Capture the cell that displays the provided text and extract its [x, y] central coordinate. 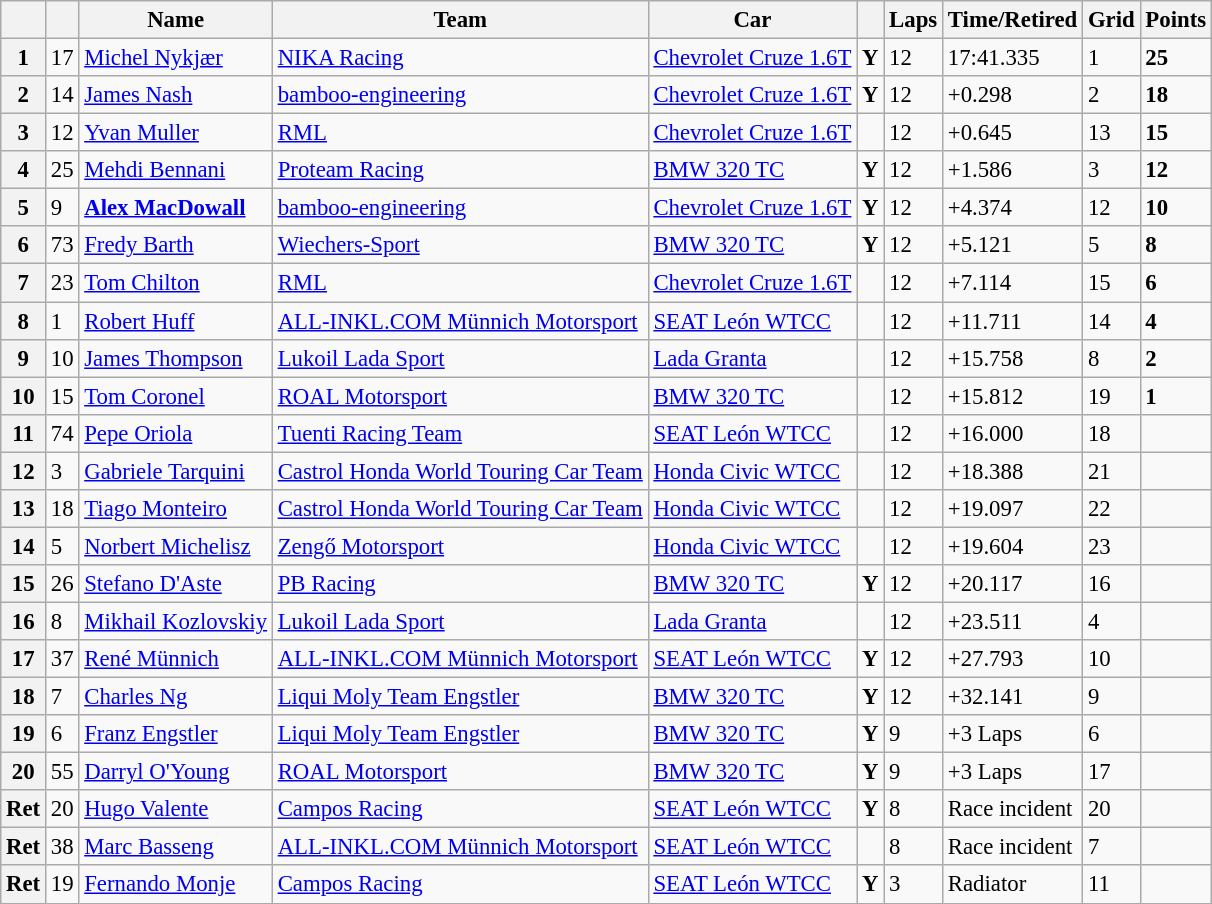
Car [752, 20]
Fernando Monje [176, 885]
+15.758 [1012, 358]
Tiago Monteiro [176, 509]
55 [62, 772]
Darryl O'Young [176, 772]
+19.097 [1012, 509]
Pepe Oriola [176, 433]
+19.604 [1012, 546]
James Thompson [176, 358]
Yvan Muller [176, 133]
Tom Chilton [176, 283]
Gabriele Tarquini [176, 471]
+32.141 [1012, 697]
73 [62, 245]
Tom Coronel [176, 396]
Franz Engstler [176, 734]
+11.711 [1012, 321]
Robert Huff [176, 321]
Proteam Racing [460, 170]
Marc Basseng [176, 847]
Points [1176, 20]
James Nash [176, 95]
21 [1112, 471]
Michel Nykjær [176, 58]
Grid [1112, 20]
+23.511 [1012, 621]
+20.117 [1012, 584]
+0.645 [1012, 133]
37 [62, 659]
22 [1112, 509]
Hugo Valente [176, 809]
Mikhail Kozlovskiy [176, 621]
Alex MacDowall [176, 208]
26 [62, 584]
Zengő Motorsport [460, 546]
Team [460, 20]
NIKA Racing [460, 58]
Tuenti Racing Team [460, 433]
+15.812 [1012, 396]
74 [62, 433]
Norbert Michelisz [176, 546]
+5.121 [1012, 245]
René Münnich [176, 659]
Mehdi Bennani [176, 170]
Name [176, 20]
+18.388 [1012, 471]
+4.374 [1012, 208]
+27.793 [1012, 659]
Charles Ng [176, 697]
+7.114 [1012, 283]
17:41.335 [1012, 58]
+1.586 [1012, 170]
PB Racing [460, 584]
Time/Retired [1012, 20]
38 [62, 847]
Radiator [1012, 885]
Stefano D'Aste [176, 584]
Wiechers-Sport [460, 245]
Laps [914, 20]
+0.298 [1012, 95]
Fredy Barth [176, 245]
+16.000 [1012, 433]
